Capture the cell that displays the provided text and extract its (X, Y) central coordinate. 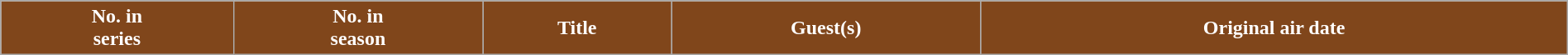
Title (577, 28)
No. inseries (117, 28)
No. inseason (358, 28)
Original air date (1274, 28)
Guest(s) (826, 28)
